Return [X, Y] of the center of cell containing provided text 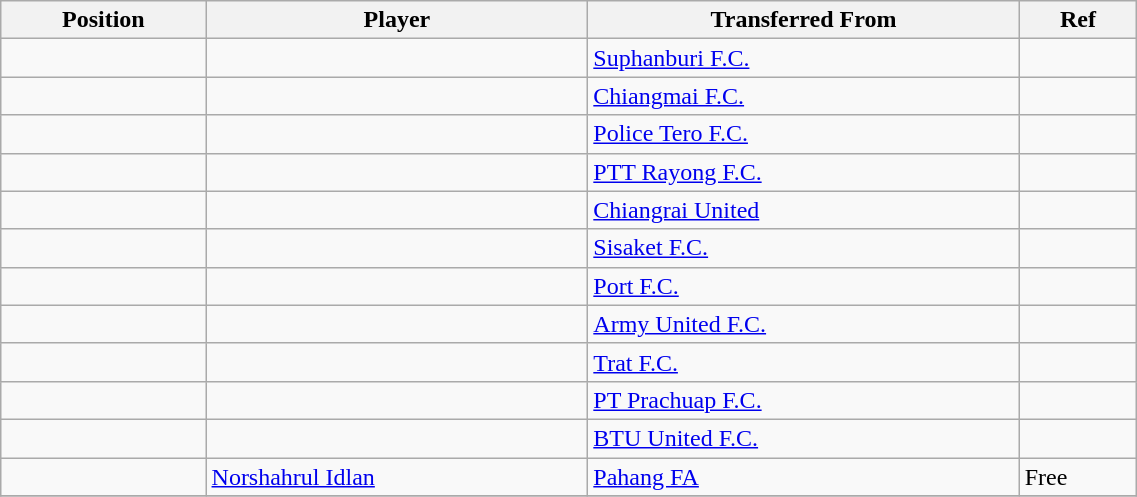
Port F.C. [804, 286]
Army United F.C. [804, 324]
Player [397, 20]
Suphanburi F.C. [804, 58]
Chiangrai United [804, 210]
PTT Rayong F.C. [804, 172]
Position [104, 20]
PT Prachuap F.C. [804, 400]
Transferred From [804, 20]
Police Tero F.C. [804, 134]
Trat F.C. [804, 362]
Free [1078, 477]
Ref [1078, 20]
Chiangmai F.C. [804, 96]
BTU United F.C. [804, 438]
Sisaket F.C. [804, 248]
Norshahrul Idlan [397, 477]
Pahang FA [804, 477]
